Provide the (X, Y) coordinate of the cell's center where the given text is located.  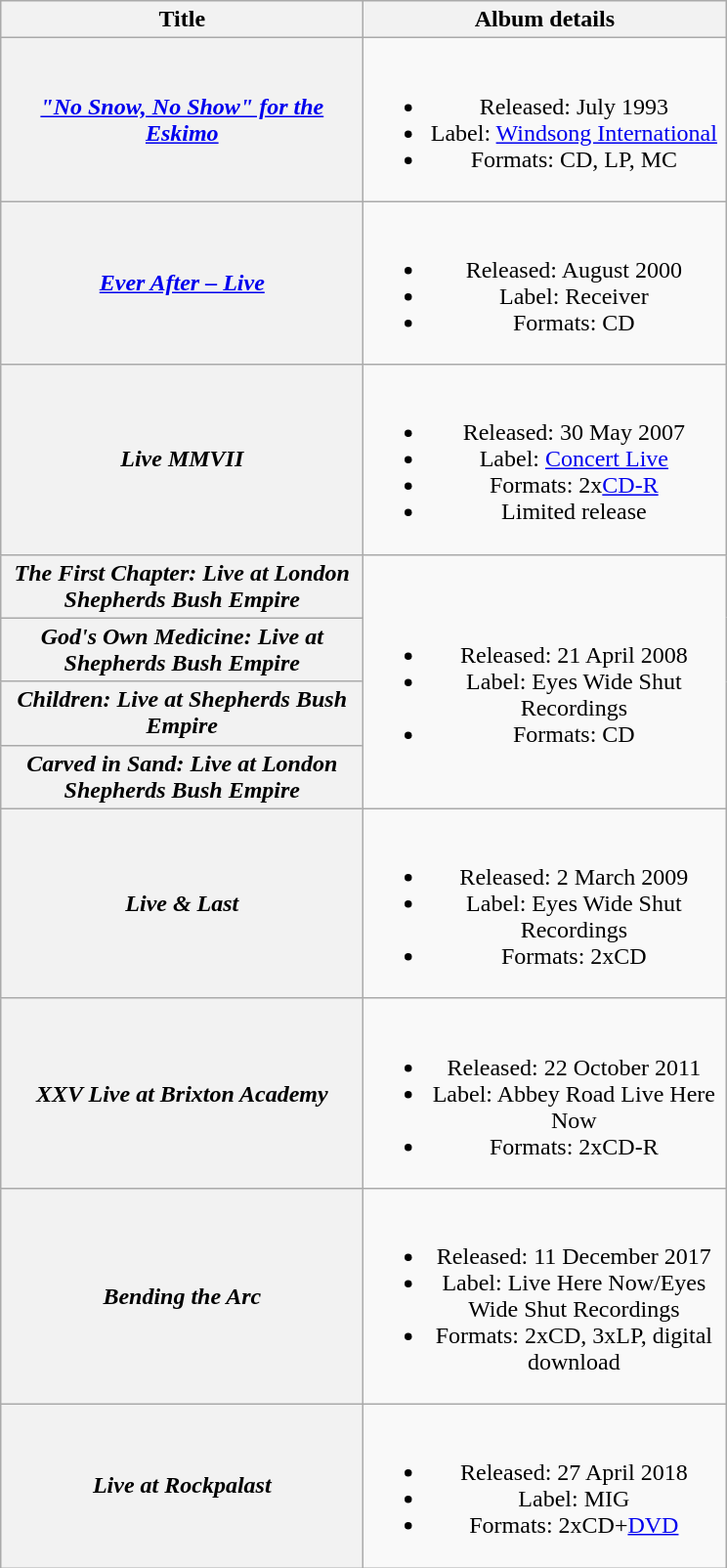
Ever After – Live (182, 283)
Live at Rockpalast (182, 1486)
Live MMVII (182, 459)
Released: 22 October 2011Label: Abbey Road Live Here NowFormats: 2xCD-R (545, 1093)
Carved in Sand: Live at London Shepherds Bush Empire (182, 776)
Title (182, 20)
The First Chapter: Live at London Shepherds Bush Empire (182, 587)
Released: 21 April 2008Label: Eyes Wide Shut RecordingsFormats: CD (545, 681)
God's Own Medicine: Live at Shepherds Bush Empire (182, 649)
Released: 11 December 2017Label: Live Here Now/Eyes Wide Shut RecordingsFormats: 2xCD, 3xLP, digital download (545, 1296)
Released: 30 May 2007Label: Concert LiveFormats: 2xCD-RLimited release (545, 459)
"No Snow, No Show" for the Eskimo (182, 119)
Album details (545, 20)
Released: July 1993Label: Windsong InternationalFormats: CD, LP, MC (545, 119)
Released: 27 April 2018Label: MIGFormats: 2xCD+DVD (545, 1486)
Released: 2 March 2009Label: Eyes Wide Shut RecordingsFormats: 2xCD (545, 903)
Released: August 2000Label: ReceiverFormats: CD (545, 283)
Children: Live at Shepherds Bush Empire (182, 714)
Live & Last (182, 903)
Bending the Arc (182, 1296)
XXV Live at Brixton Academy (182, 1093)
